Provide the (x, y) coordinate of the cell's center where the given text is located.  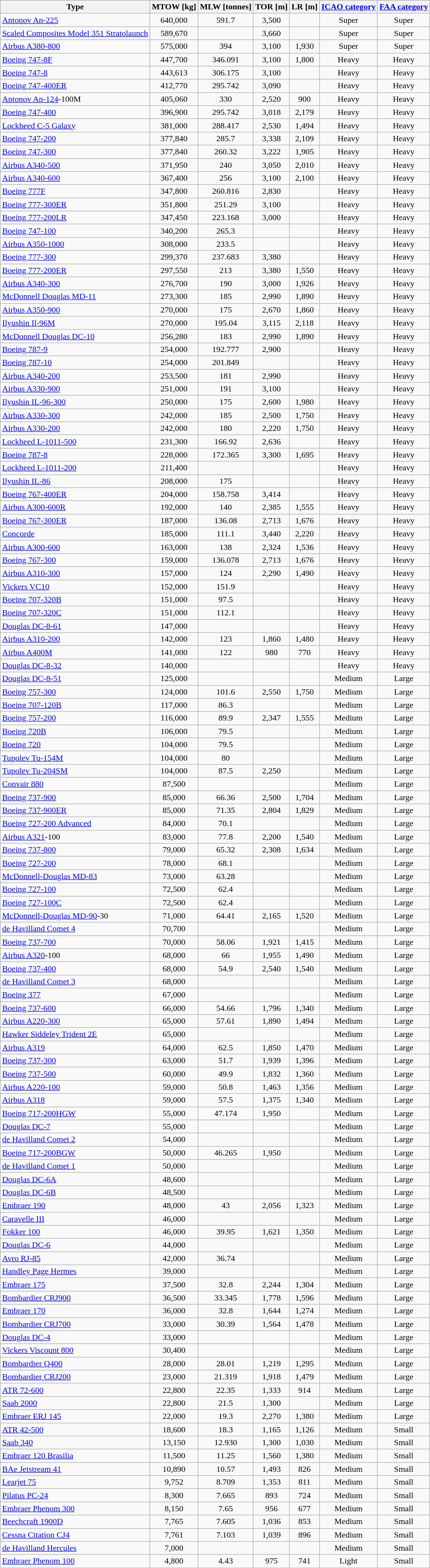
Boeing 747-400 (75, 112)
Boeing 737-900 (75, 797)
McDonnell-Douglas MD-90-30 (75, 916)
2,347 (271, 718)
McDonnell Douglas MD-11 (75, 297)
2,244 (271, 1285)
Antonov An-124-100M (75, 99)
Embraer ERJ 145 (75, 1416)
Airbus A380-800 (75, 46)
Airbus A320-100 (75, 955)
1,796 (271, 1008)
9,752 (174, 1482)
1,695 (304, 455)
54.66 (226, 1008)
Embraer 190 (75, 1205)
11,500 (174, 1456)
Douglas DC-4 (75, 1337)
28,000 (174, 1363)
2,670 (271, 310)
Ilyushin IL-86 (75, 481)
1,926 (304, 283)
70.1 (226, 824)
Airbus A321-100 (75, 837)
Boeing 737-800 (75, 850)
11.25 (226, 1456)
117,000 (174, 705)
Convair 880 (75, 784)
2,385 (271, 507)
265.3 (226, 231)
1,478 (304, 1324)
371,950 (174, 165)
33.345 (226, 1298)
Douglas DC-6A (75, 1179)
3,050 (271, 165)
Boeing 737-500 (75, 1074)
138 (226, 547)
57.61 (226, 1021)
Boeing 727-200 Advanced (75, 824)
1,644 (271, 1311)
1,039 (271, 1535)
140 (226, 507)
3,018 (271, 112)
2,530 (271, 125)
163,000 (174, 547)
112.1 (226, 613)
1,621 (271, 1232)
256 (226, 178)
273,300 (174, 297)
190 (226, 283)
MLW [tonnes] (226, 7)
2,520 (271, 99)
1,295 (304, 1363)
3,500 (271, 20)
412,770 (174, 86)
1,493 (271, 1469)
Type (75, 7)
1,030 (304, 1443)
1,396 (304, 1061)
900 (304, 99)
65.32 (226, 850)
159,000 (174, 560)
1,463 (271, 1087)
260.816 (226, 191)
1,470 (304, 1048)
Boeing 747-8 (75, 73)
1,829 (304, 810)
ATR 72-600 (75, 1390)
2,804 (271, 810)
Boeing 777-300 (75, 257)
142,000 (174, 639)
299,370 (174, 257)
30.39 (226, 1324)
125,000 (174, 679)
152,000 (174, 587)
Saab 340 (75, 1443)
192.777 (226, 349)
1,850 (271, 1048)
Vickers Viscount 800 (75, 1350)
3,660 (271, 33)
3,338 (271, 138)
7.605 (226, 1522)
Boeing 777-300ER (75, 205)
191 (226, 389)
237.683 (226, 257)
Boeing 787-9 (75, 349)
2,010 (304, 165)
de Havilland Comet 1 (75, 1166)
57.5 (226, 1100)
4,800 (174, 1561)
893 (271, 1495)
Cessna Citation CJ4 (75, 1535)
1,323 (304, 1205)
Saab 2000 (75, 1403)
Ilyushin IL-96-300 (75, 402)
677 (304, 1508)
443,613 (174, 73)
Boeing 747-100 (75, 231)
54.9 (226, 968)
204,000 (174, 494)
68.1 (226, 863)
66 (226, 955)
49.9 (226, 1074)
McDonnell-Douglas MD-83 (75, 876)
956 (271, 1508)
3,090 (271, 86)
1,219 (271, 1363)
79,000 (174, 850)
67,000 (174, 995)
Airbus A319 (75, 1048)
48,600 (174, 1179)
447,700 (174, 60)
1,353 (271, 1482)
8,150 (174, 1508)
de Havilland Comet 3 (75, 981)
Beechcraft 1900D (75, 1522)
Boeing 737-700 (75, 942)
111.1 (226, 534)
BAe Jetstream 41 (75, 1469)
Boeing 747-300 (75, 152)
Boeing 777-200LR (75, 218)
1,921 (271, 942)
2,636 (271, 442)
195.04 (226, 323)
Bombardier CRJ200 (75, 1377)
260.32 (226, 152)
183 (226, 336)
51.7 (226, 1061)
1,350 (304, 1232)
Scaled Composites Model 351 Stratolaunch (75, 33)
de Havilland Comet 2 (75, 1140)
22,000 (174, 1416)
811 (304, 1482)
Boeing 787-8 (75, 455)
70,000 (174, 942)
39,000 (174, 1271)
1,832 (271, 1074)
101.6 (226, 692)
180 (226, 428)
89.9 (226, 718)
71,000 (174, 916)
330 (226, 99)
351,800 (174, 205)
64.41 (226, 916)
1,479 (304, 1377)
276,700 (174, 283)
3,115 (271, 323)
7,761 (174, 1535)
106,000 (174, 731)
2,830 (271, 191)
2,270 (271, 1416)
1,778 (271, 1298)
1,905 (304, 152)
Boeing 727-200 (75, 863)
2,056 (271, 1205)
30,400 (174, 1350)
1,596 (304, 1298)
2,250 (271, 771)
Embraer Phenom 100 (75, 1561)
2,100 (304, 178)
1,939 (271, 1061)
TOR [m] (271, 7)
Airbus A330-200 (75, 428)
80 (226, 758)
Bombardier CRJ900 (75, 1298)
1,415 (304, 942)
8,300 (174, 1495)
826 (304, 1469)
Boeing 747-8F (75, 60)
124 (226, 573)
21.319 (226, 1377)
1,520 (304, 916)
2,290 (271, 573)
Douglas DC-6 (75, 1245)
Embraer 170 (75, 1311)
Antonov An-225 (75, 20)
Boeing 737-400 (75, 968)
285.7 (226, 138)
54,000 (174, 1140)
28.01 (226, 1363)
Airbus A340-500 (75, 165)
46.265 (226, 1153)
McDonnell Douglas DC-10 (75, 336)
Boeing 737-600 (75, 1008)
1,165 (271, 1430)
Boeing 720B (75, 731)
84,000 (174, 824)
192,000 (174, 507)
Airbus A340-600 (75, 178)
172.365 (226, 455)
213 (226, 270)
250,000 (174, 402)
724 (304, 1495)
87,500 (174, 784)
347,800 (174, 191)
Boeing 707-320C (75, 613)
36.74 (226, 1258)
Boeing 717-200BGW (75, 1153)
Airbus A220-100 (75, 1087)
2,200 (271, 837)
Airbus A350-1000 (75, 244)
185,000 (174, 534)
347,450 (174, 218)
Boeing 767-400ER (75, 494)
1,550 (304, 270)
640,000 (174, 20)
116,000 (174, 718)
1,704 (304, 797)
48,000 (174, 1205)
73,000 (174, 876)
Airbus A400M (75, 652)
Airbus A340-200 (75, 375)
7,765 (174, 1522)
381,000 (174, 125)
2,308 (271, 850)
591.7 (226, 20)
Boeing 757-200 (75, 718)
63,000 (174, 1061)
Light (349, 1561)
Embraer 120 Brasilia (75, 1456)
7.665 (226, 1495)
122 (226, 652)
Pilatus PC-24 (75, 1495)
Lockheed L-1011-500 (75, 442)
Boeing 787-10 (75, 362)
66,000 (174, 1008)
Bombardier CRJ700 (75, 1324)
1,304 (304, 1285)
211,400 (174, 468)
1,274 (304, 1311)
308,000 (174, 244)
MTOW [kg] (174, 7)
23,000 (174, 1377)
1,980 (304, 402)
Douglas DC-7 (75, 1126)
de Havilland Comet 4 (75, 929)
181 (226, 375)
251.29 (226, 205)
340,200 (174, 231)
147,000 (174, 626)
FAA category (404, 7)
Caravelle III (75, 1218)
Douglas DC-8-61 (75, 626)
2,165 (271, 916)
Embraer Phenom 300 (75, 1508)
Lockheed L-1011-200 (75, 468)
Boeing 727-100 (75, 889)
Boeing 727-100C (75, 903)
Bombardier Q400 (75, 1363)
575,000 (174, 46)
2,118 (304, 323)
de Havilland Hercules (75, 1548)
2,900 (271, 349)
Airbus A300-600R (75, 507)
288.417 (226, 125)
1,800 (304, 60)
Airbus A340-300 (75, 283)
1,036 (271, 1522)
1,333 (271, 1390)
770 (304, 652)
2,179 (304, 112)
63.28 (226, 876)
39.95 (226, 1232)
240 (226, 165)
367,400 (174, 178)
Vickers VC10 (75, 587)
8.709 (226, 1482)
Fokker 100 (75, 1232)
22.35 (226, 1390)
Airbus A310-300 (75, 573)
1,634 (304, 850)
980 (271, 652)
741 (304, 1561)
19.3 (226, 1416)
43 (226, 1205)
78,000 (174, 863)
306.175 (226, 73)
Airbus A310-200 (75, 639)
Boeing 707-120B (75, 705)
124,000 (174, 692)
2,109 (304, 138)
Boeing 767-300ER (75, 520)
253,500 (174, 375)
Airbus A330-900 (75, 389)
3,440 (271, 534)
36,500 (174, 1298)
10.57 (226, 1469)
Boeing 747-400ER (75, 86)
58.06 (226, 942)
Boeing 777F (75, 191)
ATR 42-500 (75, 1430)
Lockheed C-5 Galaxy (75, 125)
10,890 (174, 1469)
231,300 (174, 442)
2,600 (271, 402)
Boeing 777-200ER (75, 270)
187,000 (174, 520)
589,670 (174, 33)
228,000 (174, 455)
64,000 (174, 1048)
1,356 (304, 1087)
914 (304, 1390)
Airbus A220-300 (75, 1021)
Airbus A350-900 (75, 310)
Tupolev Tu-204SM (75, 771)
Ilyushin Il-96M (75, 323)
975 (271, 1561)
233.5 (226, 244)
21.5 (226, 1403)
66.36 (226, 797)
157,000 (174, 573)
Hawker Siddeley Trident 2E (75, 1034)
Tupolev Tu-154M (75, 758)
251,000 (174, 389)
1,564 (271, 1324)
Boeing 717-200HGW (75, 1113)
Boeing 707-320B (75, 600)
405,060 (174, 99)
18.3 (226, 1430)
223.168 (226, 218)
12.930 (226, 1443)
Airbus A318 (75, 1100)
Boeing 737-300 (75, 1061)
83,000 (174, 837)
Boeing 767-300 (75, 560)
13,150 (174, 1443)
256,280 (174, 336)
Boeing 720 (75, 744)
Concorde (75, 534)
Douglas DC-6B (75, 1192)
71.35 (226, 810)
Douglas DC-8-51 (75, 679)
1,918 (271, 1377)
1,930 (304, 46)
36,000 (174, 1311)
166.92 (226, 442)
18,600 (174, 1430)
47.174 (226, 1113)
2,550 (271, 692)
2,540 (271, 968)
1,955 (271, 955)
394 (226, 46)
151.9 (226, 587)
Avro RJ-85 (75, 1258)
1,360 (304, 1074)
Boeing 737-900ER (75, 810)
62.5 (226, 1048)
60,000 (174, 1074)
158.758 (226, 494)
42,000 (174, 1258)
44,000 (174, 1245)
297,550 (174, 270)
ICAO category (349, 7)
LR [m] (304, 7)
Boeing 747-200 (75, 138)
140,000 (174, 665)
87.5 (226, 771)
396,900 (174, 112)
123 (226, 639)
Handley Page Hermes (75, 1271)
4.43 (226, 1561)
97.5 (226, 600)
3,222 (271, 152)
1,560 (271, 1456)
86.3 (226, 705)
896 (304, 1535)
50.8 (226, 1087)
1,126 (304, 1430)
2,324 (271, 547)
1,480 (304, 639)
Airbus A300-600 (75, 547)
201.849 (226, 362)
Airbus A330-300 (75, 415)
48,500 (174, 1192)
853 (304, 1522)
136.08 (226, 520)
141,000 (174, 652)
3,414 (271, 494)
Boeing 757-300 (75, 692)
136.078 (226, 560)
77.8 (226, 837)
1,536 (304, 547)
70,700 (174, 929)
Douglas DC-8-32 (75, 665)
Boeing 377 (75, 995)
7.65 (226, 1508)
7.103 (226, 1535)
Learjet 75 (75, 1482)
7,000 (174, 1548)
208,000 (174, 481)
1,375 (271, 1100)
3,300 (271, 455)
37,500 (174, 1285)
346.091 (226, 60)
Embraer 175 (75, 1285)
